Pinpoint the cell where the given text exists, returning its (x, y) midpoint coordinate. 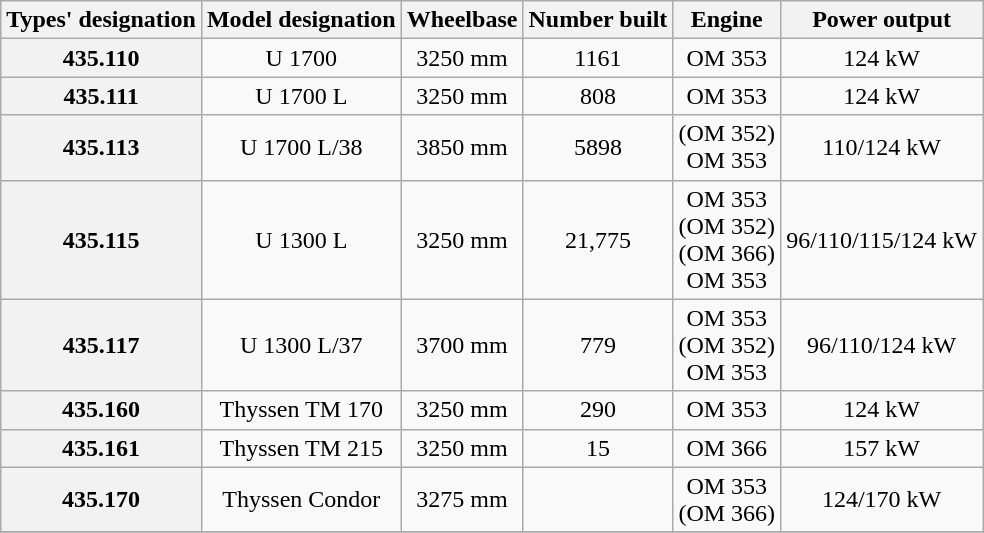
OM 353(OM 352)(OM 366)OM 353 (727, 240)
Number built (598, 20)
Wheelbase (462, 20)
96/110/124 kW (882, 345)
Thyssen TM 170 (301, 410)
157 kW (882, 448)
Model designation (301, 20)
15 (598, 448)
Power output (882, 20)
U 1300 L/37 (301, 345)
(OM 352)OM 353 (727, 148)
290 (598, 410)
5898 (598, 148)
435.170 (102, 500)
21,775 (598, 240)
3850 mm (462, 148)
435.113 (102, 148)
435.111 (102, 96)
U 1300 L (301, 240)
435.160 (102, 410)
435.110 (102, 58)
96/110/115/124 kW (882, 240)
435.115 (102, 240)
Engine (727, 20)
435.117 (102, 345)
808 (598, 96)
110/124 kW (882, 148)
U 1700 (301, 58)
3700 mm (462, 345)
U 1700 L (301, 96)
Types' designation (102, 20)
124/170 kW (882, 500)
435.161 (102, 448)
Thyssen Condor (301, 500)
3275 mm (462, 500)
OM 366 (727, 448)
1161 (598, 58)
U 1700 L/38 (301, 148)
Thyssen TM 215 (301, 448)
779 (598, 345)
OM 353(OM 366) (727, 500)
OM 353(OM 352)OM 353 (727, 345)
